Provide the (x, y) coordinate of the cell's center where the given text is located.  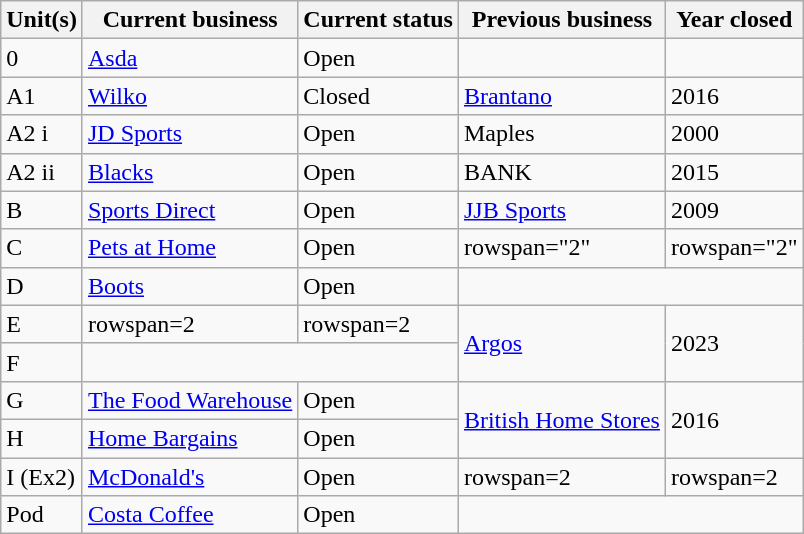
JD Sports (190, 134)
C (42, 248)
Pod (42, 515)
Blacks (190, 172)
B (42, 210)
Previous business (562, 20)
BANK (562, 172)
Closed (378, 96)
2023 (734, 343)
Boots (190, 286)
Brantano (562, 96)
British Home Stores (562, 419)
Current business (190, 20)
Asda (190, 58)
McDonald's (190, 477)
G (42, 400)
0 (42, 58)
Year closed (734, 20)
I (Ex2) (42, 477)
D (42, 286)
Pets at Home (190, 248)
2015 (734, 172)
Maples (562, 134)
2009 (734, 210)
E (42, 324)
The Food Warehouse (190, 400)
Sports Direct (190, 210)
Home Bargains (190, 438)
JJB Sports (562, 210)
F (42, 362)
Costa Coffee (190, 515)
A2 ii (42, 172)
A2 i (42, 134)
H (42, 438)
2000 (734, 134)
Unit(s) (42, 20)
A1 (42, 96)
Wilko (190, 96)
Argos (562, 343)
Current status (378, 20)
